Identify which cell holds the provided text, then report its (X, Y) central coordinate. 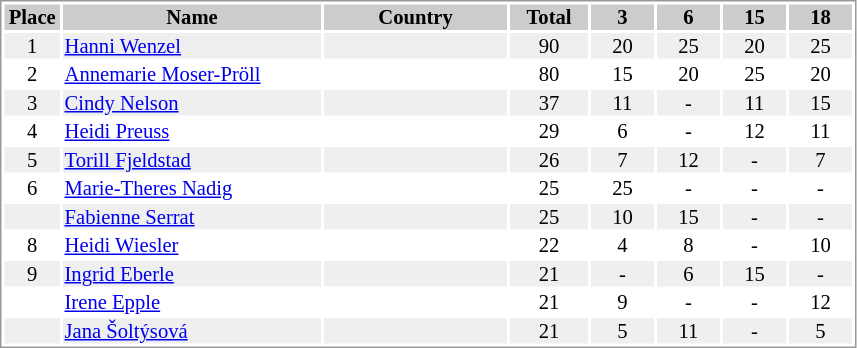
2 (32, 75)
Place (32, 17)
90 (549, 46)
Irene Epple (192, 303)
37 (549, 103)
29 (549, 131)
Heidi Wiesler (192, 245)
1 (32, 46)
Total (549, 17)
80 (549, 75)
Annemarie Moser-Pröll (192, 75)
Heidi Preuss (192, 131)
Torill Fjeldstad (192, 160)
Name (192, 17)
26 (549, 160)
Country (416, 17)
18 (820, 17)
22 (549, 245)
Marie-Theres Nadig (192, 189)
Ingrid Eberle (192, 274)
Cindy Nelson (192, 103)
Hanni Wenzel (192, 46)
Jana Šoltýsová (192, 331)
Fabienne Serrat (192, 217)
